Scan for the cell matching the given text and deliver its [X, Y] coordinate at center. 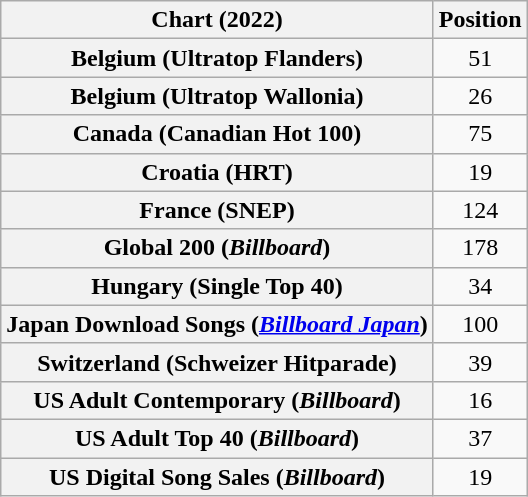
Chart (2022) [218, 20]
100 [480, 324]
37 [480, 438]
Hungary (Single Top 40) [218, 286]
26 [480, 96]
Croatia (HRT) [218, 172]
US Adult Top 40 (Billboard) [218, 438]
US Digital Song Sales (Billboard) [218, 477]
Canada (Canadian Hot 100) [218, 134]
Japan Download Songs (Billboard Japan) [218, 324]
France (SNEP) [218, 210]
Global 200 (Billboard) [218, 248]
16 [480, 400]
Belgium (Ultratop Wallonia) [218, 96]
75 [480, 134]
39 [480, 362]
Switzerland (Schweizer Hitparade) [218, 362]
51 [480, 58]
Belgium (Ultratop Flanders) [218, 58]
US Adult Contemporary (Billboard) [218, 400]
178 [480, 248]
Position [480, 20]
34 [480, 286]
124 [480, 210]
